For the text-containing cell, return its midpoint in [x, y] coordinate format. 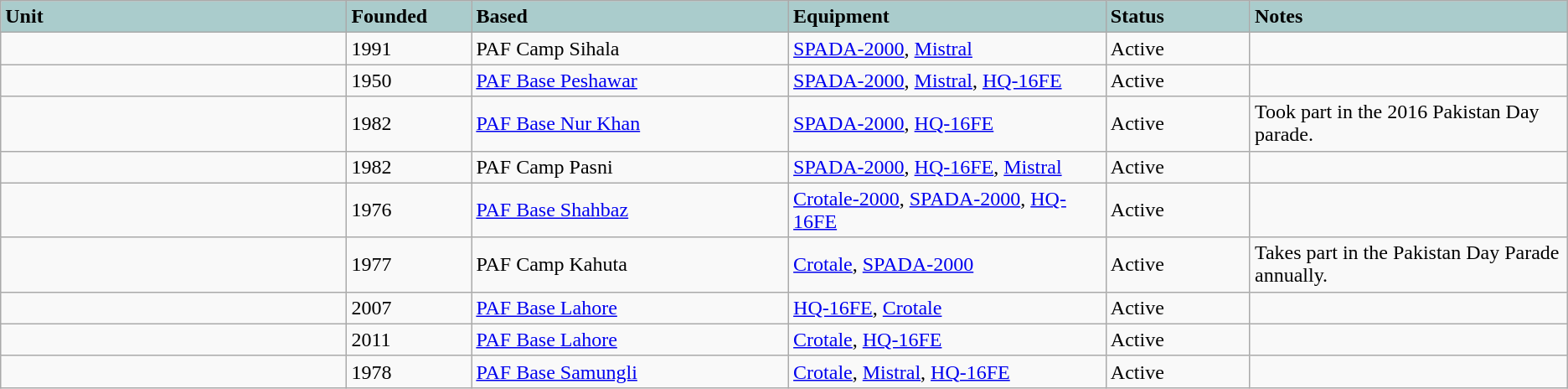
PAF Base Peshawar [630, 80]
Crotale, HQ-16FE [948, 340]
1978 [409, 371]
PAF Camp Pasni [630, 167]
Status [1178, 17]
1991 [409, 49]
2011 [409, 340]
Takes part in the Pakistan Day Parade annually. [1409, 265]
2007 [409, 308]
PAF Base Samungli [630, 371]
PAF Camp Sihala [630, 49]
HQ-16FE, Crotale [948, 308]
Based [630, 17]
PAF Camp Kahuta [630, 265]
PAF Base Nur Khan [630, 124]
SPADA-2000, HQ-16FE [948, 124]
Crotale-2000, SPADA-2000, HQ-16FE [948, 210]
Equipment [948, 17]
SPADA-2000, HQ-16FE, Mistral [948, 167]
PAF Base Shahbaz [630, 210]
SPADA-2000, Mistral, HQ-16FE [948, 80]
SPADA-2000, Mistral [948, 49]
1977 [409, 265]
1950 [409, 80]
1976 [409, 210]
Crotale, SPADA-2000 [948, 265]
Notes [1409, 17]
Took part in the 2016 Pakistan Day parade. [1409, 124]
Crotale, Mistral, HQ-16FE [948, 371]
Unit [174, 17]
Founded [409, 17]
